Provide the [X, Y] coordinate of the cell's center where the given text is located.  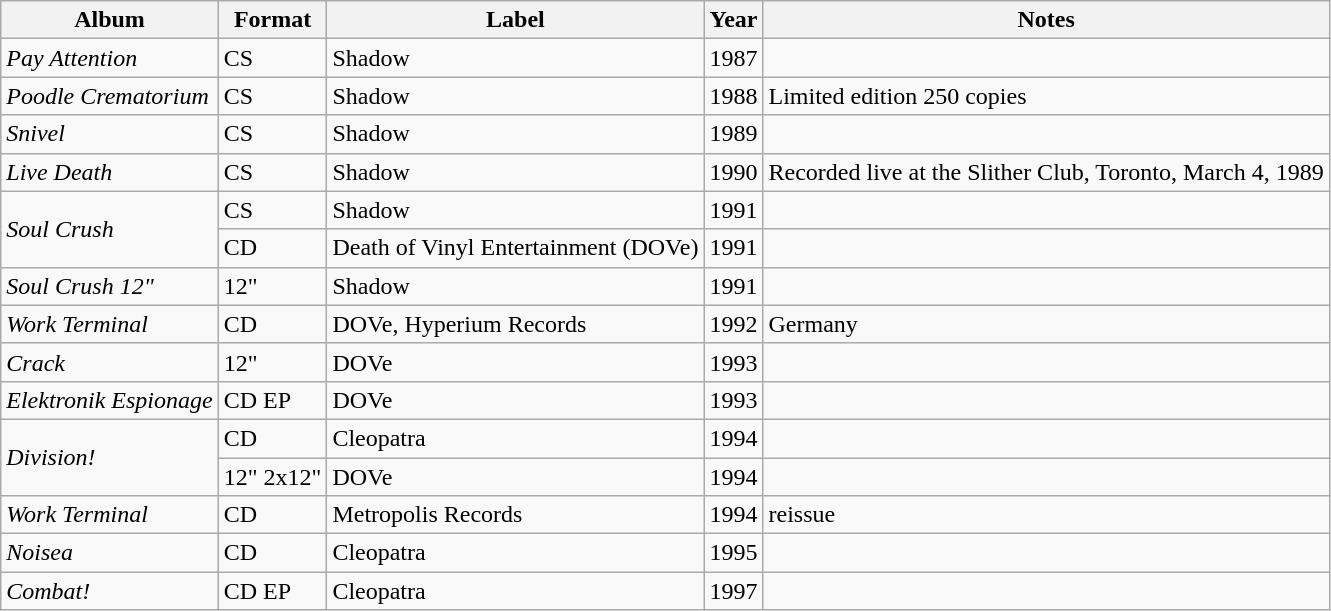
1995 [734, 553]
Limited edition 250 copies [1046, 96]
1987 [734, 58]
12" 2x12" [272, 477]
Album [110, 20]
Crack [110, 362]
1988 [734, 96]
Noisea [110, 553]
Metropolis Records [516, 515]
1997 [734, 591]
Recorded live at the Slither Club, Toronto, March 4, 1989 [1046, 172]
Elektronik Espionage [110, 400]
Combat! [110, 591]
Live Death [110, 172]
Soul Crush 12" [110, 286]
DOVe, Hyperium Records [516, 324]
Poodle Crematorium [110, 96]
Label [516, 20]
Death of Vinyl Entertainment (DOVe) [516, 248]
1992 [734, 324]
Snivel [110, 134]
Pay Attention [110, 58]
1989 [734, 134]
reissue [1046, 515]
Germany [1046, 324]
Soul Crush [110, 229]
Division! [110, 457]
1990 [734, 172]
Notes [1046, 20]
Format [272, 20]
Year [734, 20]
